Return the (X, Y) coordinate for the center point of the cell that contains the specified text.  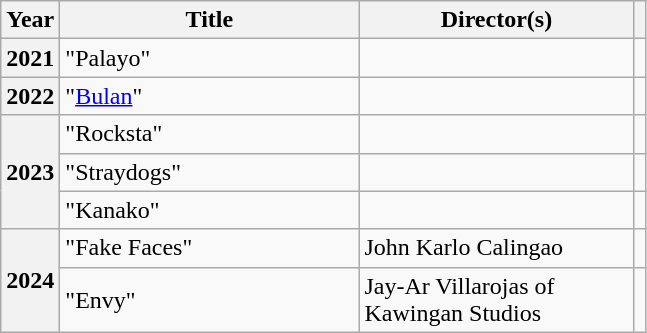
"Kanako" (210, 210)
"Bulan" (210, 96)
2023 (30, 172)
Title (210, 20)
"Rocksta" (210, 134)
John Karlo Calingao (496, 248)
2022 (30, 96)
Director(s) (496, 20)
"Palayo" (210, 58)
2021 (30, 58)
Year (30, 20)
"Fake Faces" (210, 248)
"Envy" (210, 300)
2024 (30, 280)
Jay-Ar Villarojas of Kawingan Studios (496, 300)
"Straydogs" (210, 172)
